Scan for the cell matching the given text and deliver its (X, Y) coordinate at center. 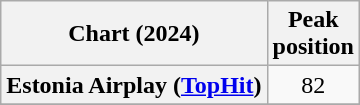
Chart (2024) (134, 34)
Estonia Airplay (TopHit) (134, 85)
82 (313, 85)
Peakposition (313, 34)
